From the cell containing the given text, extract its center point as (X, Y) coordinate. 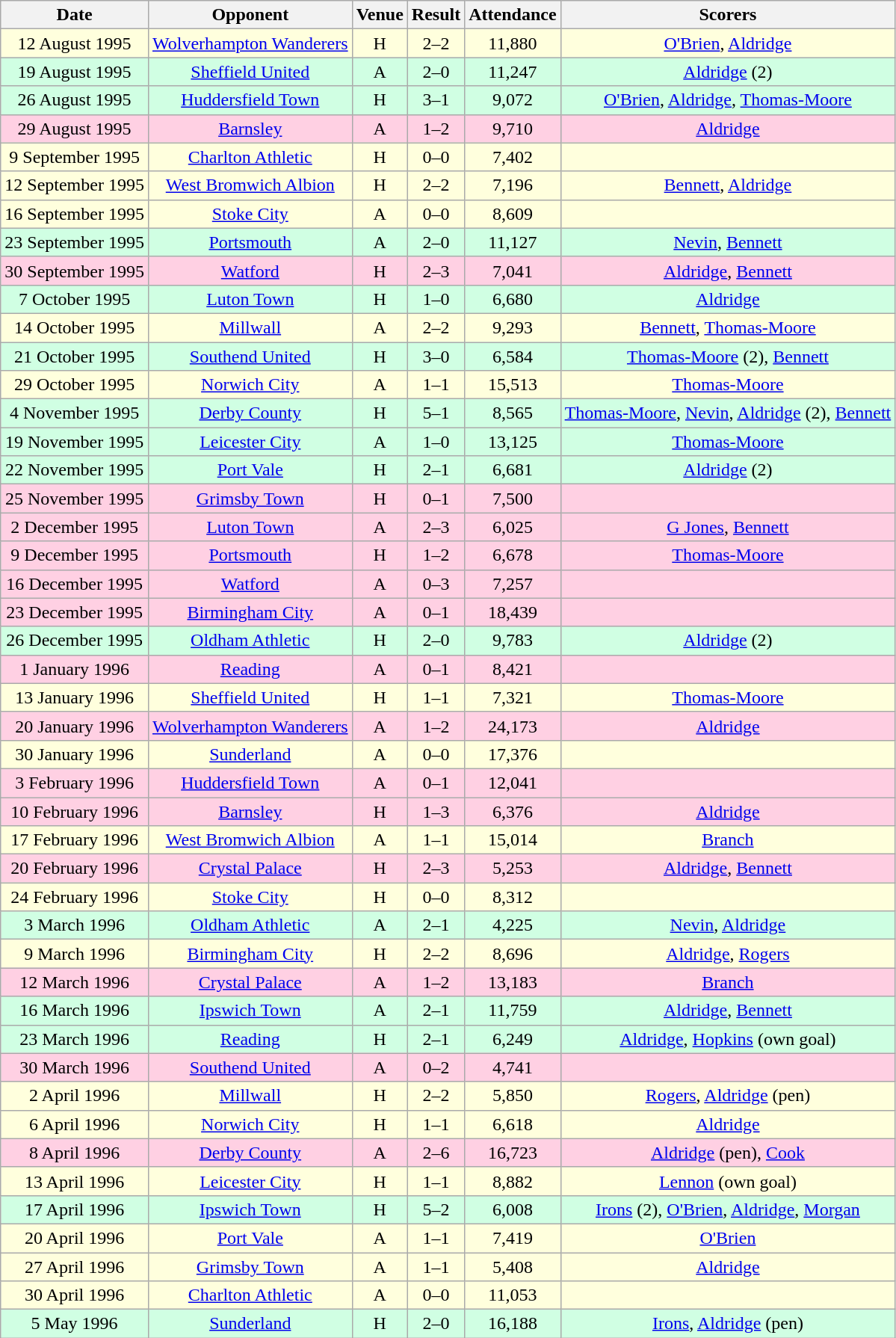
20 April 1996 (75, 1238)
17,376 (513, 754)
22 November 1995 (75, 470)
3 March 1996 (75, 925)
27 April 1996 (75, 1267)
Aldridge, Rogers (728, 954)
O'Brien, Aldridge (728, 43)
8,312 (513, 897)
23 March 1996 (75, 1039)
8,565 (513, 413)
1 January 1996 (75, 669)
5 May 1996 (75, 1324)
Opponent (250, 15)
24 February 1996 (75, 897)
30 April 1996 (75, 1295)
6,618 (513, 1124)
8,609 (513, 214)
11,759 (513, 1011)
Aldridge (pen), Cook (728, 1153)
8,882 (513, 1181)
21 October 1995 (75, 357)
9 March 1996 (75, 954)
9 December 1995 (75, 555)
25 November 1995 (75, 499)
7,257 (513, 584)
12 September 1995 (75, 185)
Thomas-Moore, Nevin, Aldridge (2), Bennett (728, 413)
9,293 (513, 327)
7,419 (513, 1238)
17 February 1996 (75, 840)
Venue (380, 15)
7,321 (513, 697)
16,723 (513, 1153)
5–2 (436, 1209)
Lennon (own goal) (728, 1181)
15,014 (513, 840)
9,783 (513, 641)
23 December 1995 (75, 612)
2 April 1996 (75, 1096)
16,188 (513, 1324)
14 October 1995 (75, 327)
26 December 1995 (75, 641)
29 October 1995 (75, 385)
1–3 (436, 811)
11,053 (513, 1295)
13,183 (513, 982)
Nevin, Bennett (728, 242)
O'Brien (728, 1238)
26 August 1995 (75, 100)
2 December 1995 (75, 527)
Aldridge, Hopkins (own goal) (728, 1039)
6,681 (513, 470)
9,710 (513, 129)
16 September 1995 (75, 214)
5,850 (513, 1096)
Thomas-Moore (2), Bennett (728, 357)
4 November 1995 (75, 413)
16 December 1995 (75, 584)
Bennett, Thomas-Moore (728, 327)
7,402 (513, 157)
13 January 1996 (75, 697)
6,376 (513, 811)
9,072 (513, 100)
3–1 (436, 100)
30 September 1995 (75, 271)
5–1 (436, 413)
8,421 (513, 669)
8 April 1996 (75, 1153)
8,696 (513, 954)
19 November 1995 (75, 442)
7,041 (513, 271)
19 August 1995 (75, 72)
30 March 1996 (75, 1067)
11,127 (513, 242)
16 March 1996 (75, 1011)
Date (75, 15)
11,880 (513, 43)
24,173 (513, 726)
18,439 (513, 612)
20 January 1996 (75, 726)
29 August 1995 (75, 129)
6,008 (513, 1209)
9 September 1995 (75, 157)
7 October 1995 (75, 299)
4,741 (513, 1067)
6,025 (513, 527)
10 February 1996 (75, 811)
7,500 (513, 499)
6,678 (513, 555)
Nevin, Aldridge (728, 925)
11,247 (513, 72)
2–6 (436, 1153)
0–3 (436, 584)
6,584 (513, 357)
Irons (2), O'Brien, Aldridge, Morgan (728, 1209)
3 February 1996 (75, 783)
20 February 1996 (75, 869)
0–2 (436, 1067)
Irons, Aldridge (pen) (728, 1324)
6,249 (513, 1039)
4,225 (513, 925)
12 March 1996 (75, 982)
5,408 (513, 1267)
5,253 (513, 869)
O'Brien, Aldridge, Thomas-Moore (728, 100)
7,196 (513, 185)
Scorers (728, 15)
12,041 (513, 783)
Result (436, 15)
6 April 1996 (75, 1124)
12 August 1995 (75, 43)
17 April 1996 (75, 1209)
15,513 (513, 385)
Rogers, Aldridge (pen) (728, 1096)
13,125 (513, 442)
6,680 (513, 299)
G Jones, Bennett (728, 527)
30 January 1996 (75, 754)
Bennett, Aldridge (728, 185)
23 September 1995 (75, 242)
3–0 (436, 357)
Attendance (513, 15)
13 April 1996 (75, 1181)
